Locate the cell with the specified text and output its (x, y) center coordinate. 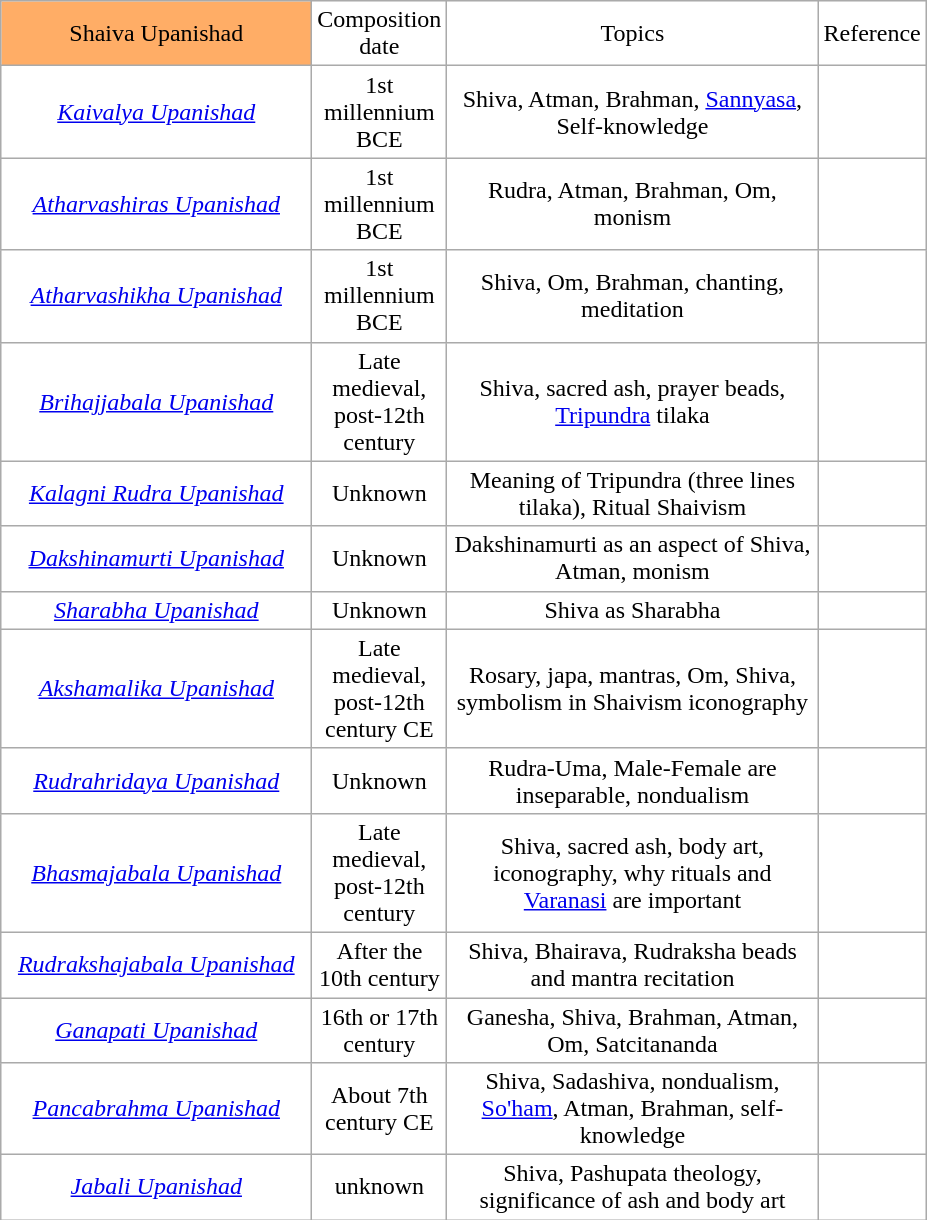
Brihajjabala Upanishad (156, 402)
Dakshinamurti as an aspect of Shiva, Atman, monism (632, 558)
Shaiva Upanishad (156, 34)
Rudra-Uma, Male-Female are inseparable, nondualism (632, 780)
Rosary, japa, mantras, Om, Shiva, symbolism in Shaivism iconography (632, 688)
Ganapati Upanishad (156, 1030)
Dakshinamurti Upanishad (156, 558)
Kaivalya Upanishad (156, 112)
Shiva as Sharabha (632, 610)
Jabali Upanishad (156, 1188)
After the 10th century (380, 964)
Shiva, Om, Brahman, chanting, meditation (632, 296)
Sharabha Upanishad (156, 610)
Bhasmajabala Upanishad (156, 872)
Reference (872, 34)
Akshamalika Upanishad (156, 688)
Shiva, sacred ash, prayer beads, Tripundra tilaka (632, 402)
Shiva, sacred ash, body art, iconography, why rituals and Varanasi are important (632, 872)
Meaning of Tripundra (three lines tilaka), Ritual Shaivism (632, 494)
Topics (632, 34)
Ganesha, Shiva, Brahman, Atman, Om, Satcitananda (632, 1030)
Composition date (380, 34)
Shiva, Atman, Brahman, Sannyasa, Self-knowledge (632, 112)
Late medieval, post-12th century CE (380, 688)
unknown (380, 1188)
Atharvashikha Upanishad (156, 296)
Pancabrahma Upanishad (156, 1109)
Kalagni Rudra Upanishad (156, 494)
Shiva, Bhairava, Rudraksha beads and mantra recitation (632, 964)
Shiva, Sadashiva, nondualism, So'ham, Atman, Brahman, self-knowledge (632, 1109)
Shiva, Pashupata theology, significance of ash and body art (632, 1188)
About 7th century CE (380, 1109)
Rudrahridaya Upanishad (156, 780)
Rudra, Atman, Brahman, Om, monism (632, 204)
16th or 17th century (380, 1030)
Atharvashiras Upanishad (156, 204)
Rudrakshajabala Upanishad (156, 964)
